Provide the (x, y) coordinate of the cell's center where the given text is located.  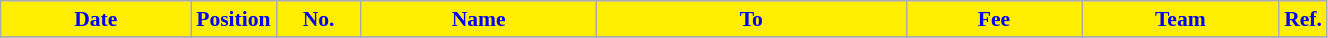
To (751, 19)
Ref. (1303, 19)
No. (318, 19)
Position (234, 19)
Name (478, 19)
Fee (994, 19)
Date (96, 19)
Team (1181, 19)
